Extract the (x, y) coordinate from the center of the cell holding the provided text.  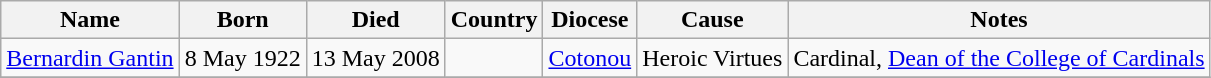
Notes (999, 20)
Cardinal, Dean of the College of Cardinals (999, 58)
Cause (712, 20)
Name (90, 20)
Born (242, 20)
Bernardin Gantin (90, 58)
13 May 2008 (376, 58)
Died (376, 20)
Cotonou (590, 58)
Heroic Virtues (712, 58)
8 May 1922 (242, 58)
Diocese (590, 20)
Country (494, 20)
